Return the (X, Y) coordinate for the center point of the cell that contains the specified text.  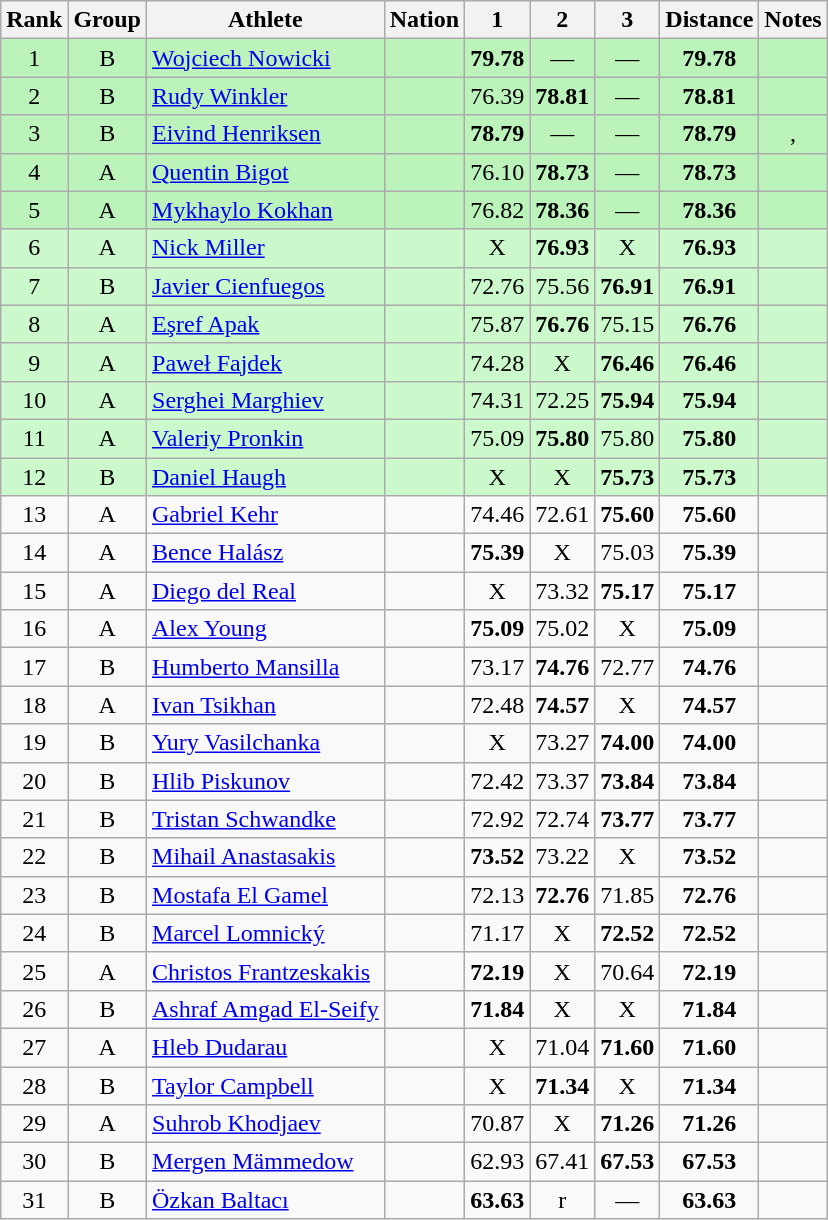
Bence Halász (266, 553)
73.22 (562, 857)
16 (34, 629)
Özkan Baltacı (266, 1200)
31 (34, 1200)
Mykhaylo Kokhan (266, 210)
70.64 (628, 971)
76.10 (498, 172)
Ashraf Amgad El-Seify (266, 1009)
Athlete (266, 20)
74.28 (498, 362)
Mostafa El Gamel (266, 895)
20 (34, 781)
Mergen Mämmedow (266, 1162)
Eşref Apak (266, 324)
75.87 (498, 324)
75.03 (628, 553)
72.74 (562, 819)
73.17 (498, 667)
11 (34, 438)
Nick Miller (266, 248)
27 (34, 1047)
18 (34, 705)
26 (34, 1009)
29 (34, 1124)
15 (34, 591)
19 (34, 743)
72.48 (498, 705)
17 (34, 667)
73.27 (562, 743)
72.77 (628, 667)
75.15 (628, 324)
Hleb Dudarau (266, 1047)
75.56 (562, 286)
Marcel Lomnický (266, 933)
Tristan Schwandke (266, 819)
76.82 (498, 210)
13 (34, 515)
Group (108, 20)
r (562, 1200)
Serghei Marghiev (266, 400)
Paweł Fajdek (266, 362)
73.37 (562, 781)
Gabriel Kehr (266, 515)
Valeriy Pronkin (266, 438)
Alex Young (266, 629)
72.13 (498, 895)
12 (34, 477)
Wojciech Nowicki (266, 58)
Mihail Anastasakis (266, 857)
Humberto Mansilla (266, 667)
6 (34, 248)
Notes (793, 20)
Eivind Henriksen (266, 134)
74.31 (498, 400)
Daniel Haugh (266, 477)
7 (34, 286)
24 (34, 933)
28 (34, 1085)
10 (34, 400)
71.04 (562, 1047)
Diego del Real (266, 591)
Rank (34, 20)
, (793, 134)
71.85 (628, 895)
Hlib Piskunov (266, 781)
71.17 (498, 933)
Taylor Campbell (266, 1085)
25 (34, 971)
Quentin Bigot (266, 172)
8 (34, 324)
9 (34, 362)
4 (34, 172)
70.87 (498, 1124)
30 (34, 1162)
Yury Vasilchanka (266, 743)
Distance (710, 20)
67.41 (562, 1162)
21 (34, 819)
76.39 (498, 96)
5 (34, 210)
74.46 (498, 515)
62.93 (498, 1162)
73.32 (562, 591)
Javier Cienfuegos (266, 286)
Rudy Winkler (266, 96)
Suhrob Khodjaev (266, 1124)
72.92 (498, 819)
75.02 (562, 629)
72.42 (498, 781)
72.25 (562, 400)
Ivan Tsikhan (266, 705)
22 (34, 857)
14 (34, 553)
Christos Frantzeskakis (266, 971)
Nation (424, 20)
23 (34, 895)
72.61 (562, 515)
